For the text-containing cell, return its midpoint in (X, Y) coordinate format. 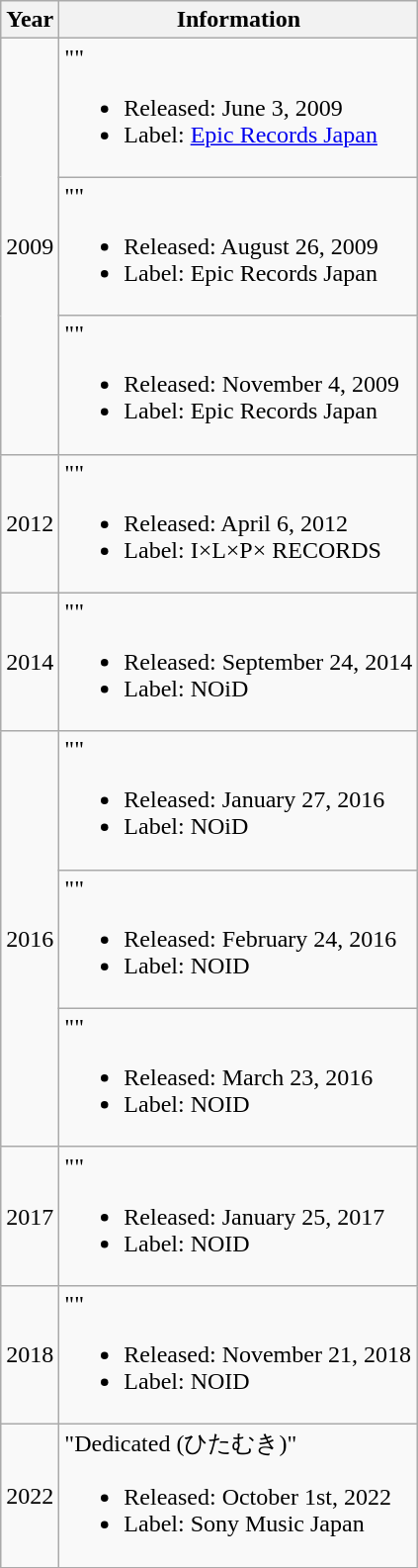
Information (239, 20)
2012 (30, 523)
Year (30, 20)
""Released: January 27, 2016Label: NOiD (239, 800)
"Dedicated (ひたむき)"Released: October 1st, 2022Label: Sony Music Japan (239, 1496)
""Released: January 25, 2017Label: NOID (239, 1216)
""Released: August 26, 2009Label: Epic Records Japan (239, 246)
2022 (30, 1496)
""Released: June 3, 2009Label: Epic Records Japan (239, 108)
2014 (30, 662)
2009 (30, 246)
""Released: November 21, 2018Label: NOID (239, 1354)
""Released: March 23, 2016Label: NOID (239, 1077)
2018 (30, 1354)
""Released: April 6, 2012Label: I×L×P× RECORDS (239, 523)
""Released: February 24, 2016Label: NOID (239, 939)
""Released: November 4, 2009Label: Epic Records Japan (239, 385)
2016 (30, 939)
""Released: September 24, 2014Label: NOiD (239, 662)
2017 (30, 1216)
